Capture the cell that displays the provided text and extract its [x, y] central coordinate. 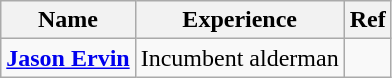
Ref [368, 20]
Jason Ervin [68, 58]
Experience [240, 20]
Name [68, 20]
Incumbent alderman [240, 58]
